Capture the cell that displays the provided text and extract its [x, y] central coordinate. 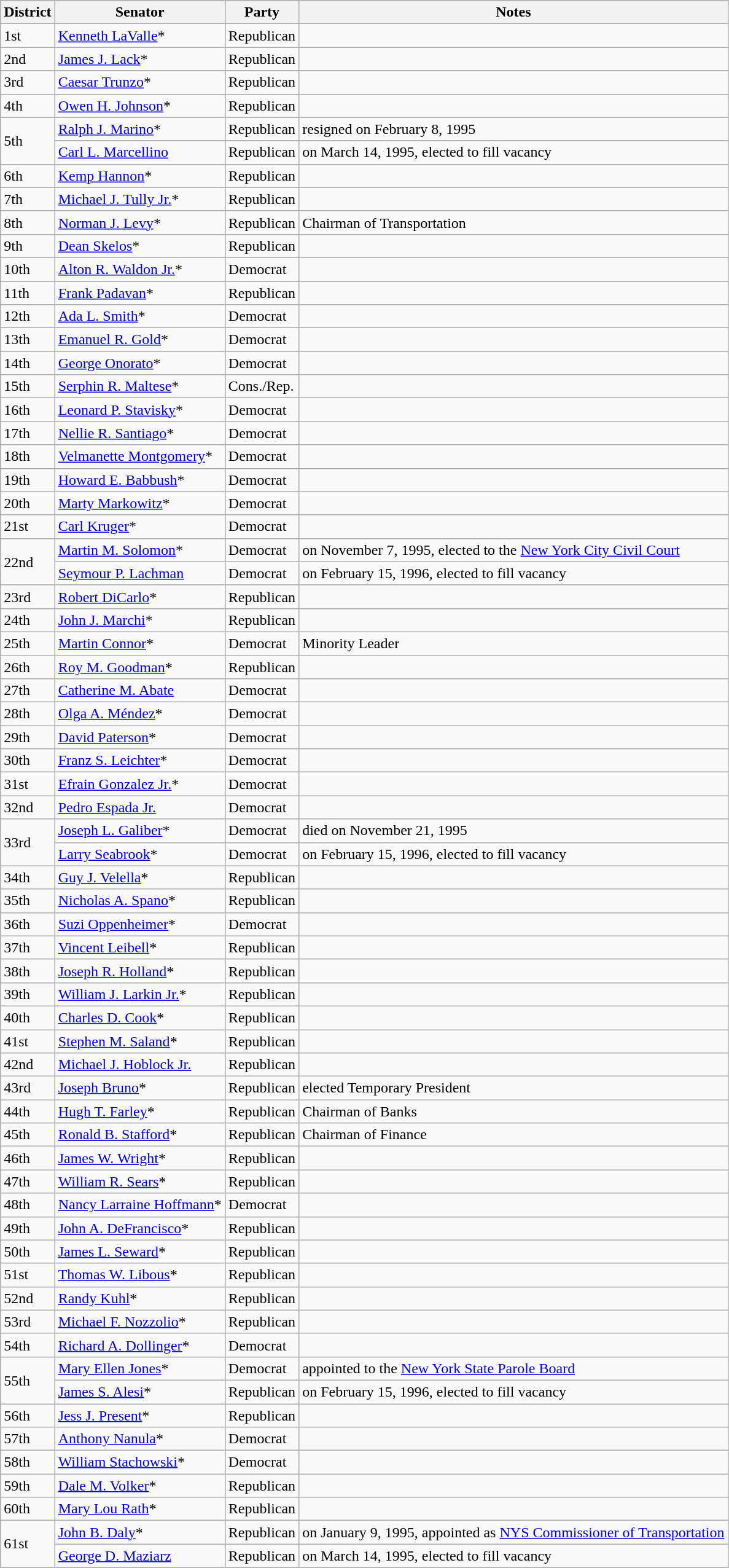
William J. Larkin Jr.* [140, 994]
31st [28, 784]
Roy M. Goodman* [140, 667]
William Stachowski* [140, 1462]
23rd [28, 597]
James S. Alesi* [140, 1392]
Joseph R. Holland* [140, 971]
Owen H. Johnson* [140, 106]
53rd [28, 1322]
James J. Lack* [140, 59]
51st [28, 1275]
Seymour P. Lachman [140, 573]
12th [28, 316]
Frank Padavan* [140, 293]
17th [28, 433]
Joseph L. Galiber* [140, 831]
Martin Connor* [140, 643]
Robert DiCarlo* [140, 597]
35th [28, 901]
26th [28, 667]
Anthony Nanula* [140, 1439]
George D. Maziarz [140, 1556]
James W. Wright* [140, 1158]
Randy Kuhl* [140, 1298]
Michael J. Tully Jr.* [140, 199]
Dean Skelos* [140, 246]
Martin M. Solomon* [140, 550]
Leonard P. Stavisky* [140, 410]
24th [28, 620]
1st [28, 36]
elected Temporary President [513, 1088]
District [28, 12]
10th [28, 269]
19th [28, 480]
37th [28, 947]
Nancy Larraine Hoffmann* [140, 1205]
on January 9, 1995, appointed as NYS Commissioner of Transportation [513, 1532]
Chairman of Banks [513, 1111]
8th [28, 222]
Efrain Gonzalez Jr.* [140, 784]
30th [28, 761]
William R. Sears* [140, 1182]
41st [28, 1041]
Suzi Oppenheimer* [140, 924]
Alton R. Waldon Jr.* [140, 269]
5th [28, 141]
Michael J. Hoblock Jr. [140, 1065]
42nd [28, 1065]
20th [28, 503]
3rd [28, 82]
Olga A. Méndez* [140, 714]
11th [28, 293]
59th [28, 1486]
25th [28, 643]
52nd [28, 1298]
28th [28, 714]
33rd [28, 842]
27th [28, 691]
7th [28, 199]
16th [28, 410]
Mary Lou Rath* [140, 1509]
4th [28, 106]
resigned on February 8, 1995 [513, 129]
15th [28, 386]
Michael F. Nozzolio* [140, 1322]
36th [28, 924]
Larry Seabrook* [140, 854]
22nd [28, 562]
Kemp Hannon* [140, 176]
32nd [28, 807]
Dale M. Volker* [140, 1486]
on November 7, 1995, elected to the New York City Civil Court [513, 550]
Emanuel R. Gold* [140, 340]
John J. Marchi* [140, 620]
Charles D. Cook* [140, 1017]
Carl L. Marcellino [140, 152]
38th [28, 971]
57th [28, 1439]
Marty Markowitz* [140, 503]
61st [28, 1544]
Norman J. Levy* [140, 222]
34th [28, 877]
Guy J. Velella* [140, 877]
Carl Kruger* [140, 527]
Party [262, 12]
40th [28, 1017]
Ada L. Smith* [140, 316]
John B. Daly* [140, 1532]
James L. Seward* [140, 1252]
2nd [28, 59]
Stephen M. Saland* [140, 1041]
Velmanette Montgomery* [140, 457]
Franz S. Leichter* [140, 761]
46th [28, 1158]
Nicholas A. Spano* [140, 901]
Catherine M. Abate [140, 691]
Nellie R. Santiago* [140, 433]
55th [28, 1380]
Serphin R. Maltese* [140, 386]
Thomas W. Libous* [140, 1275]
George Onorato* [140, 363]
John A. DeFrancisco* [140, 1228]
appointed to the New York State Parole Board [513, 1368]
13th [28, 340]
Chairman of Transportation [513, 222]
Vincent Leibell* [140, 947]
David Paterson* [140, 737]
56th [28, 1415]
Chairman of Finance [513, 1135]
Jess J. Present* [140, 1415]
47th [28, 1182]
Howard E. Babbush* [140, 480]
48th [28, 1205]
Pedro Espada Jr. [140, 807]
60th [28, 1509]
21st [28, 527]
49th [28, 1228]
Ronald B. Stafford* [140, 1135]
Hugh T. Farley* [140, 1111]
14th [28, 363]
Notes [513, 12]
58th [28, 1462]
Ralph J. Marino* [140, 129]
Richard A. Dollinger* [140, 1345]
Joseph Bruno* [140, 1088]
45th [28, 1135]
54th [28, 1345]
Cons./Rep. [262, 386]
29th [28, 737]
Kenneth LaValle* [140, 36]
6th [28, 176]
9th [28, 246]
44th [28, 1111]
Mary Ellen Jones* [140, 1368]
39th [28, 994]
Minority Leader [513, 643]
Senator [140, 12]
50th [28, 1252]
died on November 21, 1995 [513, 831]
Caesar Trunzo* [140, 82]
43rd [28, 1088]
18th [28, 457]
